For the text-containing cell, return its midpoint in (X, Y) coordinate format. 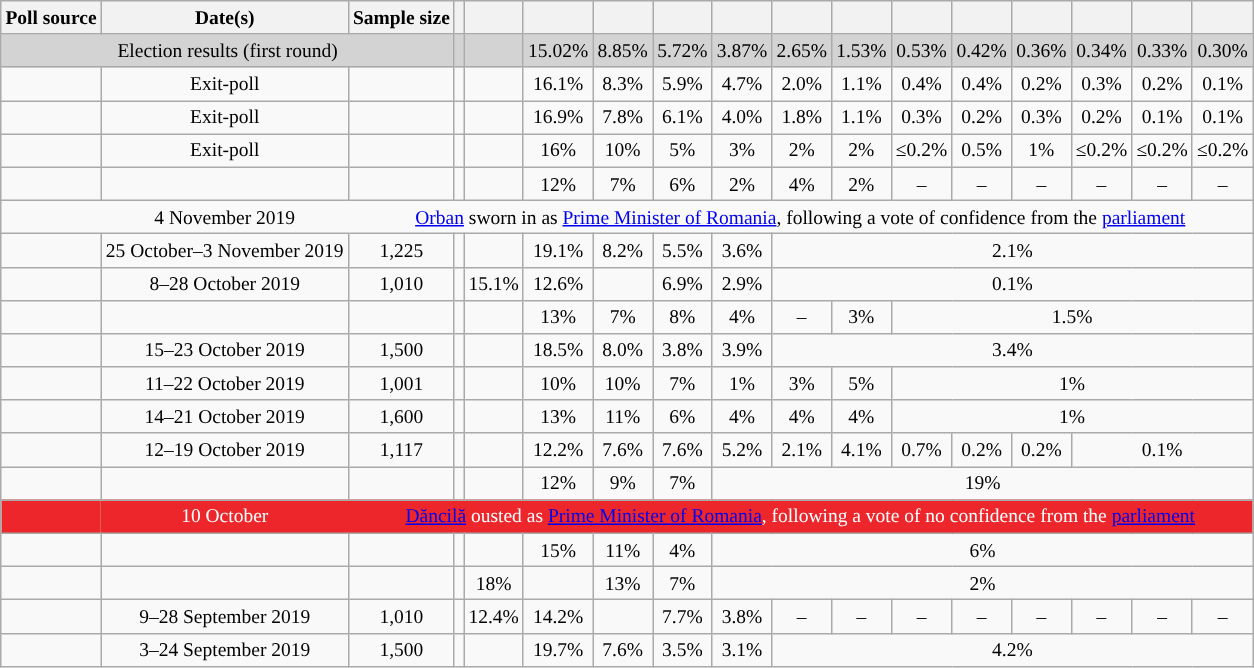
25 October–3 November 2019 (224, 250)
4.1% (862, 450)
1.8% (802, 118)
2.9% (742, 284)
0.36% (1041, 50)
8.3% (623, 84)
Date(s) (224, 18)
4.0% (742, 118)
9–28 September 2019 (224, 616)
11–22 October 2019 (224, 384)
7.8% (623, 118)
16.1% (558, 84)
8% (683, 316)
12.4% (494, 616)
3–24 September 2019 (224, 650)
12.6% (558, 284)
5.2% (742, 450)
15.1% (494, 284)
8.85% (623, 50)
9% (623, 484)
19% (982, 484)
4 November 2019 (224, 216)
5.5% (683, 250)
6.9% (683, 284)
1.5% (1072, 316)
0.7% (922, 450)
14.2% (558, 616)
18.5% (558, 350)
Sample size (401, 18)
15–23 October 2019 (224, 350)
19.1% (558, 250)
1,225 (401, 250)
Poll source (51, 18)
7.7% (683, 616)
Orban sworn in as Prime Minister of Romania, following a vote of confidence from the parliament (800, 216)
3.87% (742, 50)
0.5% (982, 150)
Dăncilă ousted as Prime Minister of Romania, following a vote of no confidence from the parliament (800, 516)
8.2% (623, 250)
Election results (first round) (228, 50)
3.6% (742, 250)
3.1% (742, 650)
4.7% (742, 84)
8–28 October 2019 (224, 284)
5.72% (683, 50)
0.42% (982, 50)
19.7% (558, 650)
2.65% (802, 50)
0.30% (1222, 50)
12.2% (558, 450)
0.53% (922, 50)
1,117 (401, 450)
0.34% (1102, 50)
16.9% (558, 118)
4.2% (1012, 650)
3.5% (683, 650)
15.02% (558, 50)
14–21 October 2019 (224, 416)
1,600 (401, 416)
6.1% (683, 118)
15% (558, 550)
12–19 October 2019 (224, 450)
1,001 (401, 384)
1.53% (862, 50)
3.4% (1012, 350)
8.0% (623, 350)
10 October (224, 516)
0.33% (1162, 50)
18% (494, 584)
2.0% (802, 84)
5.9% (683, 84)
16% (558, 150)
3.9% (742, 350)
